Detect which cell encompasses the target text, then output its (X, Y) center coordinate. 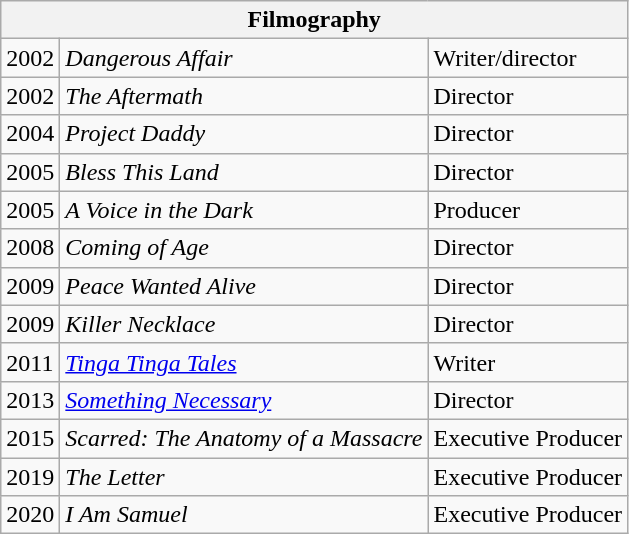
2015 (30, 438)
Filmography (314, 20)
2004 (30, 134)
Coming of Age (244, 248)
Scarred: The Anatomy of a Massacre (244, 438)
2008 (30, 248)
Writer/director (528, 58)
I Am Samuel (244, 515)
2013 (30, 400)
Dangerous Affair (244, 58)
The Letter (244, 477)
Killer Necklace (244, 324)
Tinga Tinga Tales (244, 362)
2011 (30, 362)
Peace Wanted Alive (244, 286)
A Voice in the Dark (244, 210)
Something Necessary (244, 400)
Bless This Land (244, 172)
Producer (528, 210)
2020 (30, 515)
2019 (30, 477)
Project Daddy (244, 134)
The Aftermath (244, 96)
Writer (528, 362)
